Locate the cell with the specified text and output its (X, Y) center coordinate. 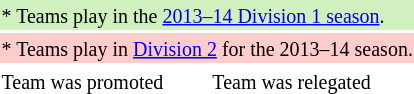
* Teams play in the 2013–14 Division 1 season. (207, 15)
* Teams play in Division 2 for the 2013–14 season. (207, 48)
